Find where the given text appears and provide that cell's center as (X, Y) coordinate. 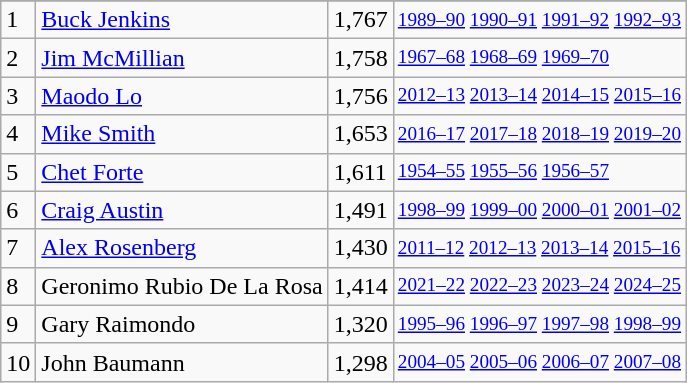
Buck Jenkins (182, 20)
5 (18, 172)
2021–22 2022–23 2023–24 2024–25 (539, 286)
3 (18, 96)
1,320 (360, 324)
Alex Rosenberg (182, 248)
1,653 (360, 134)
6 (18, 210)
Chet Forte (182, 172)
2 (18, 58)
John Baumann (182, 362)
2012–13 2013–14 2014–15 2015–16 (539, 96)
Maodo Lo (182, 96)
1,756 (360, 96)
1,611 (360, 172)
1954–55 1955–56 1956–57 (539, 172)
9 (18, 324)
1,491 (360, 210)
1,767 (360, 20)
Mike Smith (182, 134)
1,758 (360, 58)
2004–05 2005–06 2006–07 2007–08 (539, 362)
1995–96 1996–97 1997–98 1998–99 (539, 324)
1 (18, 20)
Gary Raimondo (182, 324)
Geronimo Rubio De La Rosa (182, 286)
1,298 (360, 362)
10 (18, 362)
2011–12 2012–13 2013–14 2015–16 (539, 248)
1,430 (360, 248)
7 (18, 248)
1998–99 1999–00 2000–01 2001–02 (539, 210)
2016–17 2017–18 2018–19 2019–20 (539, 134)
8 (18, 286)
4 (18, 134)
1967–68 1968–69 1969–70 (539, 58)
1,414 (360, 286)
Craig Austin (182, 210)
Jim McMillian (182, 58)
1989–90 1990–91 1991–92 1992–93 (539, 20)
